Provide the (X, Y) coordinate of the cell's center where the given text is located.  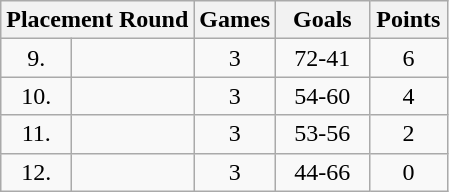
10. (36, 96)
Games (235, 20)
0 (408, 172)
54-60 (323, 96)
53-56 (323, 134)
Goals (323, 20)
4 (408, 96)
Points (408, 20)
44-66 (323, 172)
9. (36, 58)
11. (36, 134)
72-41 (323, 58)
6 (408, 58)
Placement Round (98, 20)
12. (36, 172)
2 (408, 134)
